Determine the (X, Y) coordinate at the center of the cell enclosing the given text.  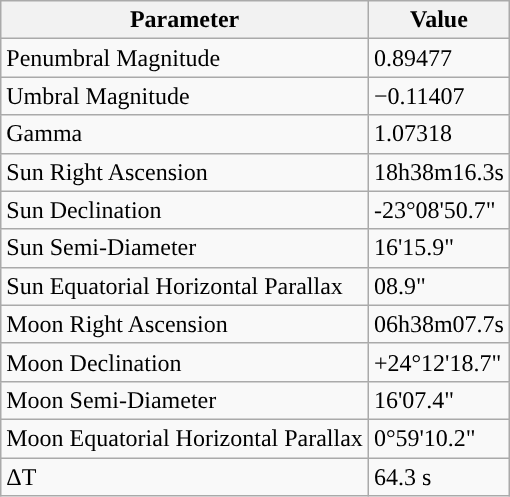
16'15.9" (438, 248)
Moon Equatorial Horizontal Parallax (185, 438)
06h38m07.7s (438, 324)
16'07.4" (438, 400)
Moon Declination (185, 362)
Sun Equatorial Horizontal Parallax (185, 286)
64.3 s (438, 477)
Penumbral Magnitude (185, 58)
-23°08'50.7" (438, 210)
0.89477 (438, 58)
Value (438, 20)
Sun Semi-Diameter (185, 248)
ΔT (185, 477)
Sun Right Ascension (185, 172)
Gamma (185, 134)
18h38m16.3s (438, 172)
−0.11407 (438, 96)
0°59'10.2" (438, 438)
Parameter (185, 20)
+24°12'18.7" (438, 362)
Sun Declination (185, 210)
1.07318 (438, 134)
08.9" (438, 286)
Umbral Magnitude (185, 96)
Moon Right Ascension (185, 324)
Moon Semi-Diameter (185, 400)
